Pinpoint the cell where the given text exists, returning its (x, y) midpoint coordinate. 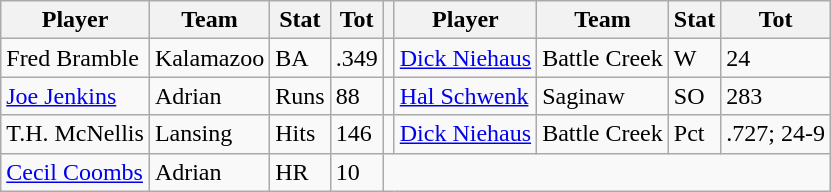
Fred Bramble (76, 58)
Pct (694, 134)
Lansing (209, 134)
Kalamazoo (209, 58)
Saginaw (603, 96)
SO (694, 96)
Joe Jenkins (76, 96)
Runs (300, 96)
146 (356, 134)
T.H. McNellis (76, 134)
Hits (300, 134)
.727; 24-9 (776, 134)
Hal Schwenk (465, 96)
Cecil Coombs (76, 172)
.349 (356, 58)
10 (356, 172)
283 (776, 96)
W (694, 58)
HR (300, 172)
24 (776, 58)
88 (356, 96)
BA (300, 58)
